Provide the [x, y] coordinate of the cell's center where the given text is located.  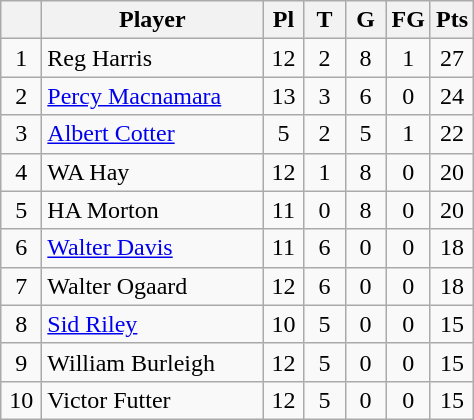
Player [152, 20]
Percy Macnamara [152, 96]
4 [22, 172]
Albert Cotter [152, 134]
HA Morton [152, 210]
Victor Futter [152, 400]
Pl [284, 20]
13 [284, 96]
7 [22, 286]
22 [452, 134]
Walter Ogaard [152, 286]
G [366, 20]
T [324, 20]
Walter Davis [152, 248]
Pts [452, 20]
9 [22, 362]
24 [452, 96]
27 [452, 58]
Sid Riley [152, 324]
Reg Harris [152, 58]
William Burleigh [152, 362]
WA Hay [152, 172]
FG [408, 20]
